Return (x, y) of the center of cell containing provided text 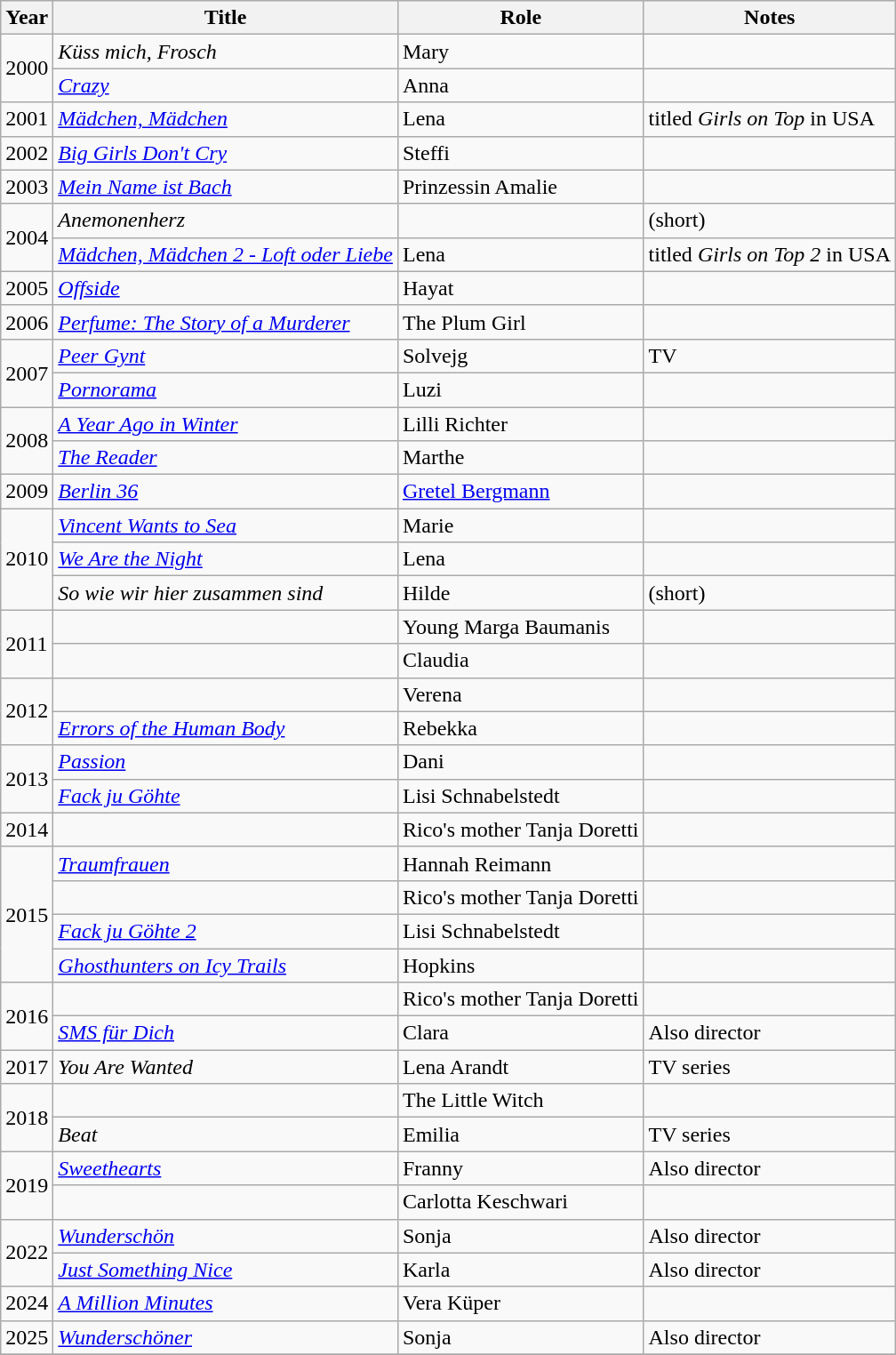
Prinzessin Amalie (521, 187)
Beat (226, 1135)
Young Marga Baumanis (521, 627)
Hilde (521, 593)
The Plum Girl (521, 322)
Errors of the Human Body (226, 728)
Marie (521, 525)
Steffi (521, 153)
2019 (27, 1185)
2025 (27, 1337)
SMS für Dich (226, 1033)
Clara (521, 1033)
2009 (27, 492)
Mädchen, Mädchen 2 - Loft oder Liebe (226, 254)
Hannah Reimann (521, 863)
Solvejg (521, 356)
2016 (27, 1016)
Wunderschöner (226, 1337)
2022 (27, 1253)
A Million Minutes (226, 1303)
Sweethearts (226, 1168)
2017 (27, 1067)
2002 (27, 153)
2007 (27, 373)
TV (770, 356)
Year (27, 18)
Gretel Bergmann (521, 492)
Rebekka (521, 728)
titled Girls on Top 2 in USA (770, 254)
2001 (27, 119)
2004 (27, 237)
Title (226, 18)
Wunderschön (226, 1236)
2010 (27, 559)
Crazy (226, 85)
Berlin 36 (226, 492)
You Are Wanted (226, 1067)
Karla (521, 1270)
Dani (521, 762)
Emilia (521, 1135)
Just Something Nice (226, 1270)
Pornorama (226, 389)
Küss mich, Frosch (226, 52)
Mein Name ist Bach (226, 187)
Hopkins (521, 965)
Carlotta Keschwari (521, 1202)
We Are the Night (226, 559)
2008 (27, 441)
Vincent Wants to Sea (226, 525)
Traumfrauen (226, 863)
Hayat (521, 288)
titled Girls on Top in USA (770, 119)
2003 (27, 187)
2014 (27, 830)
Luzi (521, 389)
Anemonenherz (226, 220)
Passion (226, 762)
Lilli Richter (521, 424)
Ghosthunters on Icy Trails (226, 965)
Fack ju Göhte 2 (226, 931)
Fack ju Göhte (226, 796)
Marthe (521, 458)
2011 (27, 644)
2018 (27, 1118)
A Year Ago in Winter (226, 424)
2005 (27, 288)
2013 (27, 779)
Anna (521, 85)
Big Girls Don't Cry (226, 153)
The Reader (226, 458)
Mary (521, 52)
Verena (521, 694)
Perfume: The Story of a Murderer (226, 322)
Mädchen, Mädchen (226, 119)
2024 (27, 1303)
The Little Witch (521, 1101)
Peer Gynt (226, 356)
2015 (27, 914)
Lena Arandt (521, 1067)
2012 (27, 711)
Role (521, 18)
2000 (27, 68)
Notes (770, 18)
Franny (521, 1168)
Offside (226, 288)
So wie wir hier zusammen sind (226, 593)
2006 (27, 322)
Vera Küper (521, 1303)
Claudia (521, 661)
